Extract the (X, Y) coordinate from the center of the cell holding the provided text.  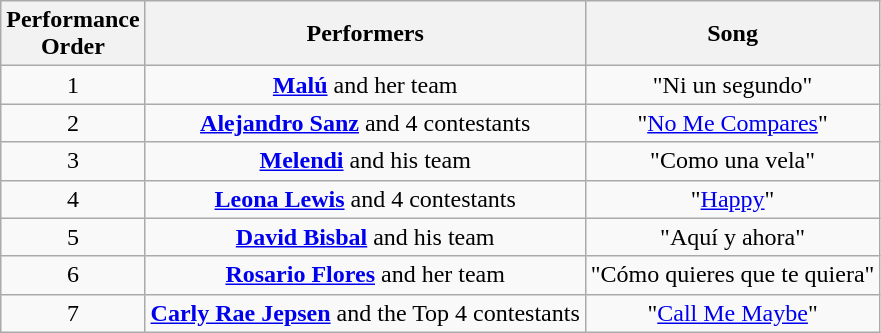
7 (73, 313)
"Happy" (732, 199)
"Cómo quieres que te quiera" (732, 275)
2 (73, 123)
Rosario Flores and her team (365, 275)
"Call Me Maybe" (732, 313)
"No Me Compares" (732, 123)
Performance Order (73, 34)
Song (732, 34)
"Ni un segundo" (732, 85)
3 (73, 161)
6 (73, 275)
David Bisbal and his team (365, 237)
5 (73, 237)
"Aquí y ahora" (732, 237)
Carly Rae Jepsen and the Top 4 contestants (365, 313)
1 (73, 85)
Melendi and his team (365, 161)
Leona Lewis and 4 contestants (365, 199)
"Como una vela" (732, 161)
4 (73, 199)
Malú and her team (365, 85)
Performers (365, 34)
Alejandro Sanz and 4 contestants (365, 123)
